Extract the [X, Y] coordinate from the center of the cell holding the provided text.  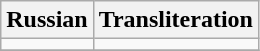
Russian [47, 20]
Transliteration [176, 20]
